From the cell containing the given text, extract its center point as (x, y) coordinate. 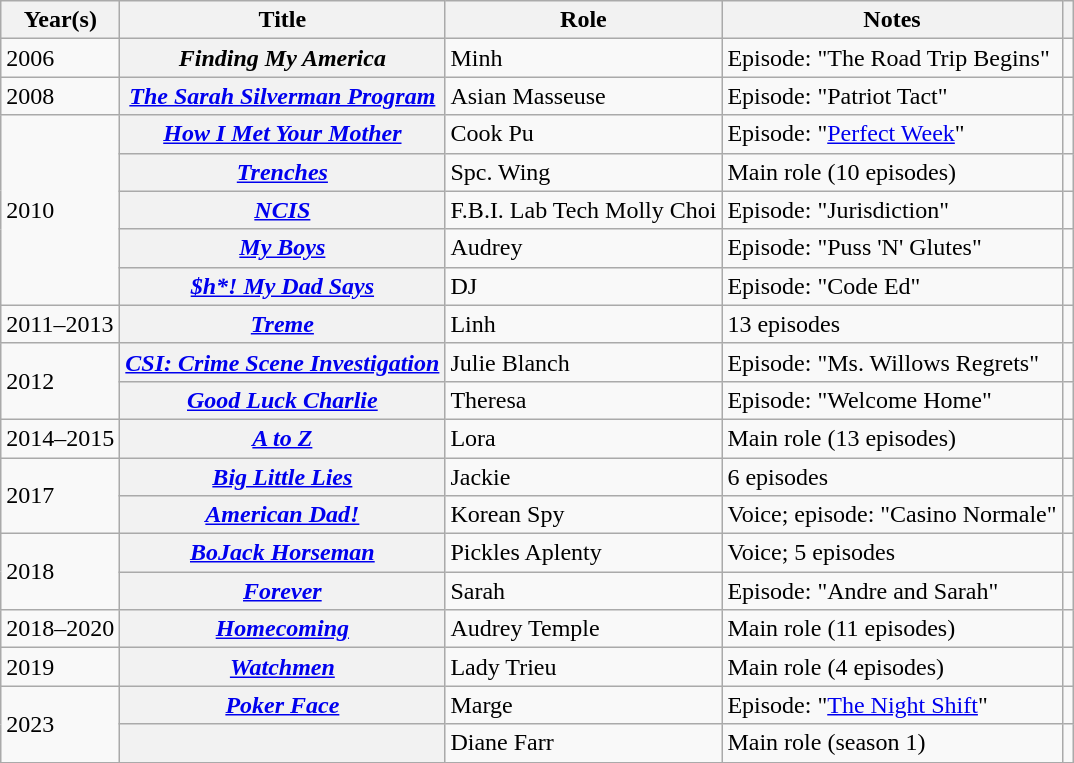
2011–2013 (60, 324)
NCIS (282, 210)
Homecoming (282, 629)
Main role (4 episodes) (892, 667)
Episode: "Ms. Willows Regrets" (892, 362)
Big Little Lies (282, 477)
Finding My America (282, 58)
Spc. Wing (584, 172)
Main role (season 1) (892, 743)
2023 (60, 724)
Theresa (584, 400)
Episode: "Code Ed" (892, 286)
Korean Spy (584, 515)
2010 (60, 210)
6 episodes (892, 477)
2006 (60, 58)
DJ (584, 286)
Audrey (584, 248)
Role (584, 20)
2014–2015 (60, 438)
How I Met Your Mother (282, 134)
Treme (282, 324)
Watchmen (282, 667)
Cook Pu (584, 134)
Julie Blanch (584, 362)
Main role (13 episodes) (892, 438)
BoJack Horseman (282, 553)
Episode: "Patriot Tact" (892, 96)
A to Z (282, 438)
F.B.I. Lab Tech Molly Choi (584, 210)
Episode: "Puss 'N' Glutes" (892, 248)
The Sarah Silverman Program (282, 96)
Main role (11 episodes) (892, 629)
Audrey Temple (584, 629)
$h*! My Dad Says (282, 286)
Lady Trieu (584, 667)
Voice; 5 episodes (892, 553)
Episode: "Perfect Week" (892, 134)
2012 (60, 381)
American Dad! (282, 515)
Episode: "Welcome Home" (892, 400)
Year(s) (60, 20)
Forever (282, 591)
2018 (60, 572)
Episode: "The Road Trip Begins" (892, 58)
2019 (60, 667)
Main role (10 episodes) (892, 172)
Asian Masseuse (584, 96)
Poker Face (282, 705)
Trenches (282, 172)
Marge (584, 705)
Linh (584, 324)
Minh (584, 58)
Sarah (584, 591)
My Boys (282, 248)
Pickles Aplenty (584, 553)
Title (282, 20)
CSI: Crime Scene Investigation (282, 362)
Good Luck Charlie (282, 400)
Diane Farr (584, 743)
Notes (892, 20)
Jackie (584, 477)
Voice; episode: "Casino Normale" (892, 515)
Lora (584, 438)
2008 (60, 96)
Episode: "The Night Shift" (892, 705)
Episode: "Jurisdiction" (892, 210)
2018–2020 (60, 629)
Episode: "Andre and Sarah" (892, 591)
2017 (60, 496)
13 episodes (892, 324)
